Pinpoint the cell where the given text exists, returning its [x, y] midpoint coordinate. 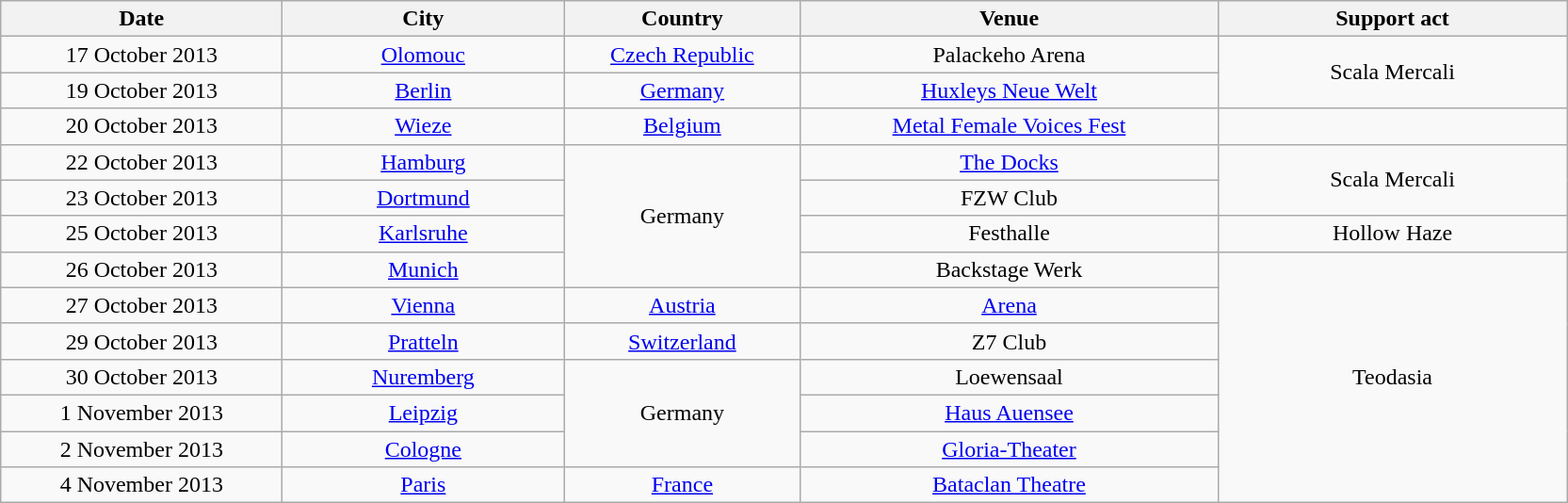
Munich [424, 269]
27 October 2013 [141, 305]
FZW Club [1010, 198]
Cologne [424, 449]
Hollow Haze [1392, 234]
Gloria-Theater [1010, 449]
Palackeho Arena [1010, 55]
Czech Republic [682, 55]
Wieze [424, 126]
22 October 2013 [141, 162]
Teodasia [1392, 377]
Hamburg [424, 162]
Belgium [682, 126]
City [424, 19]
Haus Auensee [1010, 413]
Bataclan Theatre [1010, 485]
Switzerland [682, 341]
1 November 2013 [141, 413]
Z7 Club [1010, 341]
30 October 2013 [141, 377]
Arena [1010, 305]
Metal Female Voices Fest [1010, 126]
Pratteln [424, 341]
17 October 2013 [141, 55]
Country [682, 19]
The Docks [1010, 162]
29 October 2013 [141, 341]
Date [141, 19]
Paris [424, 485]
Huxleys Neue Welt [1010, 90]
Berlin [424, 90]
Backstage Werk [1010, 269]
Leipzig [424, 413]
France [682, 485]
Dortmund [424, 198]
Venue [1010, 19]
20 October 2013 [141, 126]
4 November 2013 [141, 485]
26 October 2013 [141, 269]
2 November 2013 [141, 449]
Vienna [424, 305]
Nuremberg [424, 377]
Karlsruhe [424, 234]
Austria [682, 305]
19 October 2013 [141, 90]
Olomouc [424, 55]
Festhalle [1010, 234]
25 October 2013 [141, 234]
23 October 2013 [141, 198]
Support act [1392, 19]
Loewensaal [1010, 377]
